Detect which cell encompasses the target text, then output its (x, y) center coordinate. 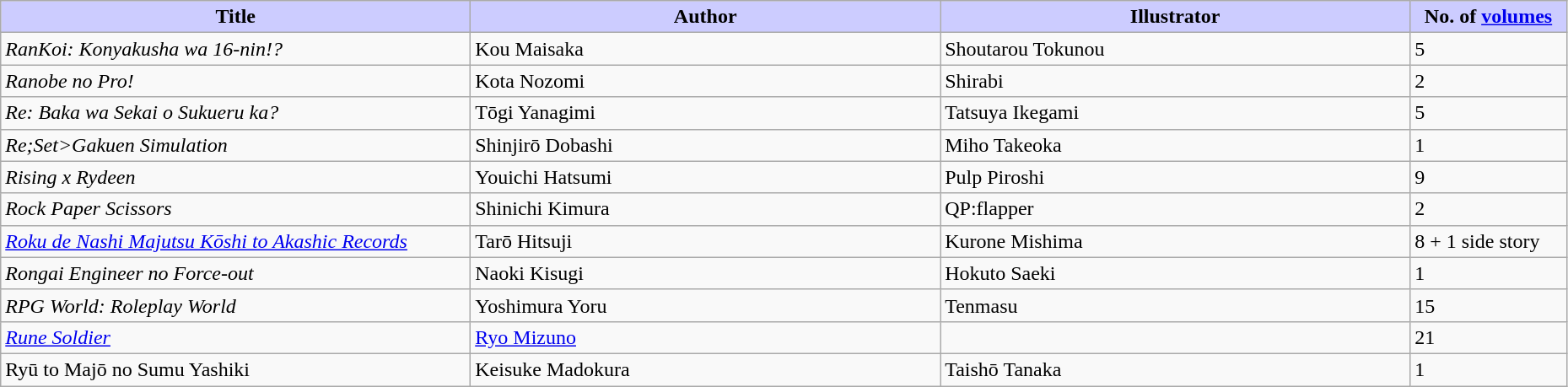
RanKoi: Konyakusha wa 16-nin!? (236, 49)
Rock Paper Scissors (236, 209)
Tenmasu (1176, 305)
Naoki Kisugi (705, 273)
Miho Takeoka (1176, 145)
Tatsuya Ikegami (1176, 113)
Tarō Hitsuji (705, 241)
Kurone Mishima (1176, 241)
Tōgi Yanagimi (705, 113)
Shoutarou Tokunou (1176, 49)
QP:flapper (1176, 209)
Re;Set>Gakuen Simulation (236, 145)
Re: Baka wa Sekai o Sukueru ka? (236, 113)
9 (1489, 177)
Rongai Engineer no Force-out (236, 273)
Youichi Hatsumi (705, 177)
Keisuke Madokura (705, 369)
No. of volumes (1489, 17)
Author (705, 17)
Shirabi (1176, 81)
Kou Maisaka (705, 49)
Pulp Piroshi (1176, 177)
Hokuto Saeki (1176, 273)
Illustrator (1176, 17)
Rising x Rydeen (236, 177)
21 (1489, 337)
Yoshimura Yoru (705, 305)
15 (1489, 305)
Taishō Tanaka (1176, 369)
Ryū to Majō no Sumu Yashiki (236, 369)
Ranobe no Pro! (236, 81)
Rune Soldier (236, 337)
Shinichi Kimura (705, 209)
8 + 1 side story (1489, 241)
Shinjirō Dobashi (705, 145)
RPG World: Roleplay World (236, 305)
Title (236, 17)
Kota Nozomi (705, 81)
Ryo Mizuno (705, 337)
Roku de Nashi Majutsu Kōshi to Akashic Records (236, 241)
